Identify which cell holds the provided text, then report its (X, Y) central coordinate. 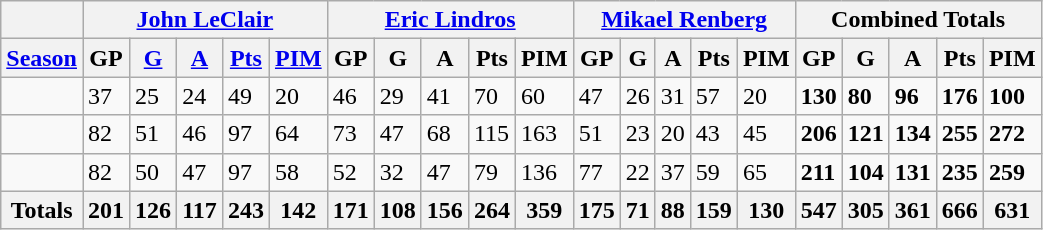
272 (1012, 134)
171 (350, 210)
142 (298, 210)
359 (544, 210)
26 (638, 96)
Combined Totals (918, 20)
666 (960, 210)
361 (912, 210)
50 (154, 172)
58 (298, 172)
29 (398, 96)
John LeClair (204, 20)
77 (596, 172)
57 (714, 96)
96 (912, 96)
235 (960, 172)
176 (960, 96)
59 (714, 172)
Totals (42, 210)
22 (638, 172)
264 (492, 210)
Season (42, 58)
45 (766, 134)
Eric Lindros (450, 20)
259 (1012, 172)
136 (544, 172)
305 (866, 210)
206 (818, 134)
134 (912, 134)
88 (672, 210)
Mikael Renberg (684, 20)
163 (544, 134)
115 (492, 134)
121 (866, 134)
201 (106, 210)
52 (350, 172)
49 (246, 96)
156 (444, 210)
73 (350, 134)
117 (200, 210)
71 (638, 210)
23 (638, 134)
24 (200, 96)
108 (398, 210)
31 (672, 96)
43 (714, 134)
104 (866, 172)
631 (1012, 210)
64 (298, 134)
159 (714, 210)
41 (444, 96)
255 (960, 134)
547 (818, 210)
100 (1012, 96)
80 (866, 96)
70 (492, 96)
175 (596, 210)
32 (398, 172)
131 (912, 172)
65 (766, 172)
79 (492, 172)
68 (444, 134)
126 (154, 210)
60 (544, 96)
25 (154, 96)
211 (818, 172)
243 (246, 210)
